Determine the (X, Y) coordinate at the center of the cell enclosing the given text.  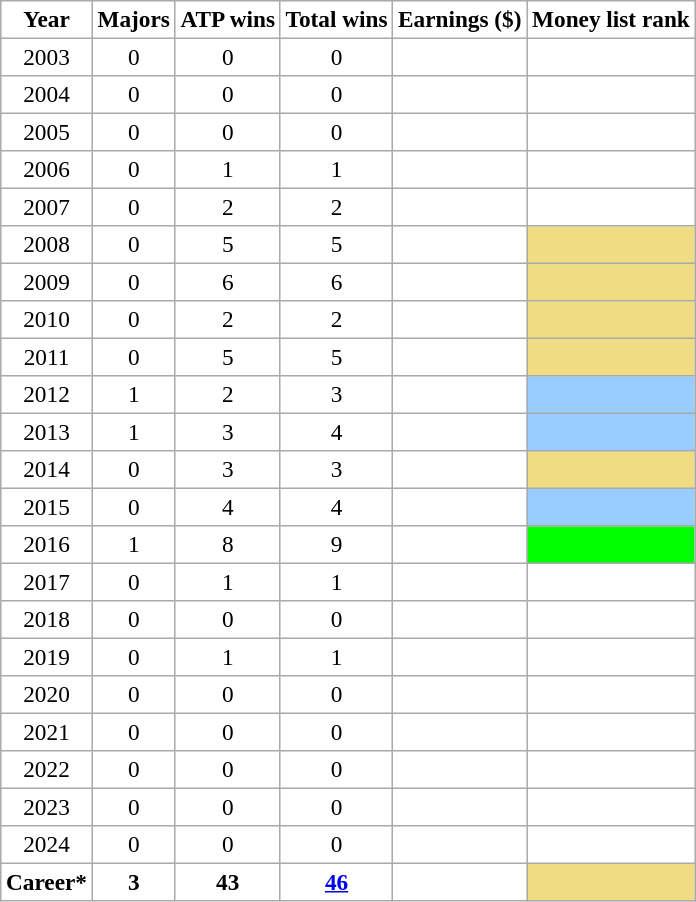
46 (336, 882)
Year (47, 20)
Career* (47, 882)
2019 (47, 657)
ATP wins (228, 20)
2023 (47, 807)
43 (228, 882)
2005 (47, 132)
2024 (47, 845)
8 (228, 545)
2015 (47, 507)
9 (336, 545)
Total wins (336, 20)
2022 (47, 770)
Majors (134, 20)
2012 (47, 395)
2018 (47, 620)
2011 (47, 357)
Money list rank (611, 20)
2020 (47, 695)
2009 (47, 282)
2008 (47, 245)
2014 (47, 470)
2006 (47, 170)
2003 (47, 57)
2016 (47, 545)
Earnings ($) (460, 20)
2010 (47, 320)
2004 (47, 95)
2013 (47, 432)
2017 (47, 582)
2007 (47, 207)
2021 (47, 732)
